Identify which cell holds the provided text, then report its [x, y] central coordinate. 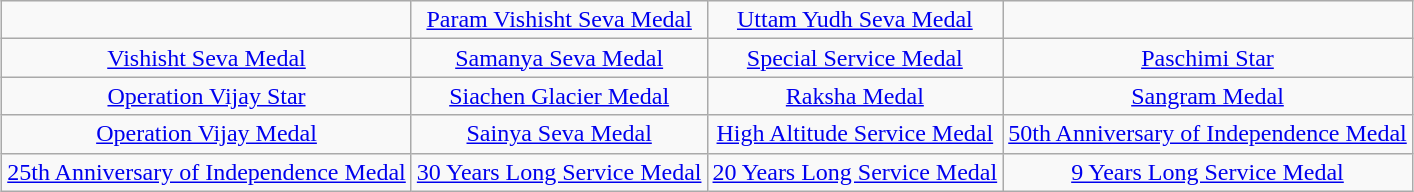
Raksha Medal [855, 96]
50th Anniversary of Independence Medal [1208, 134]
20 Years Long Service Medal [855, 172]
Param Vishisht Seva Medal [559, 20]
Sangram Medal [1208, 96]
Samanya Seva Medal [559, 58]
Operation Vijay Star [207, 96]
9 Years Long Service Medal [1208, 172]
Special Service Medal [855, 58]
25th Anniversary of Independence Medal [207, 172]
Operation Vijay Medal [207, 134]
Uttam Yudh Seva Medal [855, 20]
Vishisht Seva Medal [207, 58]
High Altitude Service Medal [855, 134]
Sainya Seva Medal [559, 134]
30 Years Long Service Medal [559, 172]
Paschimi Star [1208, 58]
Siachen Glacier Medal [559, 96]
